Pinpoint the cell where the given text exists, returning its [X, Y] midpoint coordinate. 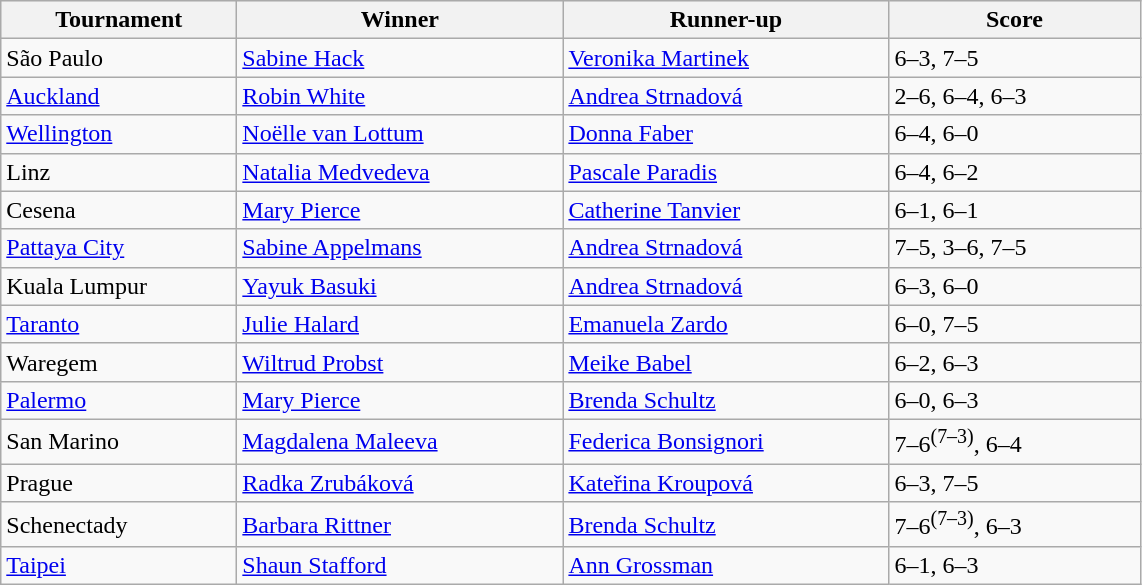
Runner-up [726, 20]
Federica Bonsignori [726, 442]
San Marino [119, 442]
Linz [119, 172]
Wellington [119, 134]
Tournament [119, 20]
6–4, 6–0 [1014, 134]
Pattaya City [119, 248]
Waregem [119, 362]
7–5, 3–6, 7–5 [1014, 248]
6–0, 7–5 [1014, 324]
Shaun Stafford [400, 566]
Sabine Hack [400, 58]
Radka Zrubáková [400, 483]
Kateřina Kroupová [726, 483]
Schenectady [119, 524]
Veronika Martinek [726, 58]
6–3, 6–0 [1014, 286]
Cesena [119, 210]
Catherine Tanvier [726, 210]
Robin White [400, 96]
6–2, 6–3 [1014, 362]
Julie Halard [400, 324]
Meike Babel [726, 362]
Pascale Paradis [726, 172]
7–6(7–3), 6–3 [1014, 524]
6–1, 6–1 [1014, 210]
São Paulo [119, 58]
Ann Grossman [726, 566]
Taipei [119, 566]
Noëlle van Lottum [400, 134]
6–4, 6–2 [1014, 172]
6–1, 6–3 [1014, 566]
Wiltrud Probst [400, 362]
6–0, 6–3 [1014, 400]
Magdalena Maleeva [400, 442]
7–6(7–3), 6–4 [1014, 442]
Prague [119, 483]
Barbara Rittner [400, 524]
Natalia Medvedeva [400, 172]
Yayuk Basuki [400, 286]
Palermo [119, 400]
Kuala Lumpur [119, 286]
Donna Faber [726, 134]
2–6, 6–4, 6–3 [1014, 96]
Sabine Appelmans [400, 248]
Emanuela Zardo [726, 324]
Winner [400, 20]
Taranto [119, 324]
Score [1014, 20]
Auckland [119, 96]
